Provide the [X, Y] coordinate of the cell's center where the given text is located.  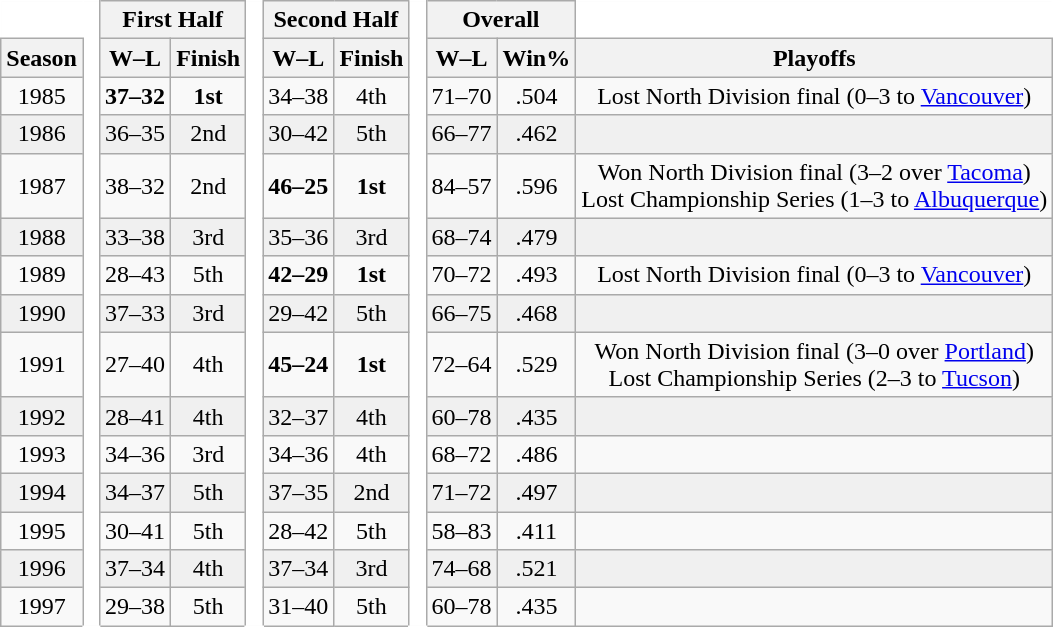
.462 [536, 134]
1992 [42, 416]
Season [42, 58]
68–74 [462, 237]
32–37 [298, 416]
27–40 [136, 364]
1993 [42, 454]
.529 [536, 364]
1989 [42, 275]
.479 [536, 237]
First Half [173, 20]
1996 [42, 569]
29–42 [298, 313]
45–24 [298, 364]
.493 [536, 275]
30–41 [136, 531]
35–36 [298, 237]
Won North Division final (3–0 over Portland)Lost Championship Series (2–3 to Tucson) [814, 364]
.411 [536, 531]
36–35 [136, 134]
1997 [42, 607]
.497 [536, 492]
37–33 [136, 313]
1994 [42, 492]
1990 [42, 313]
72–64 [462, 364]
1987 [42, 186]
29–38 [136, 607]
37–32 [136, 96]
Won North Division final (3–2 over Tacoma)Lost Championship Series (1–3 to Albuquerque) [814, 186]
70–72 [462, 275]
.504 [536, 96]
Overall [501, 20]
66–75 [462, 313]
1988 [42, 237]
28–42 [298, 531]
28–43 [136, 275]
74–68 [462, 569]
34–37 [136, 492]
34–38 [298, 96]
28–41 [136, 416]
Second Half [336, 20]
.468 [536, 313]
33–38 [136, 237]
42–29 [298, 275]
38–32 [136, 186]
68–72 [462, 454]
Win% [536, 58]
37–35 [298, 492]
66–77 [462, 134]
31–40 [298, 607]
1985 [42, 96]
.521 [536, 569]
.596 [536, 186]
30–42 [298, 134]
58–83 [462, 531]
71–72 [462, 492]
1986 [42, 134]
46–25 [298, 186]
.486 [536, 454]
71–70 [462, 96]
1991 [42, 364]
1995 [42, 531]
84–57 [462, 186]
Playoffs [814, 58]
